From the cell containing the given text, extract its center point as [x, y] coordinate. 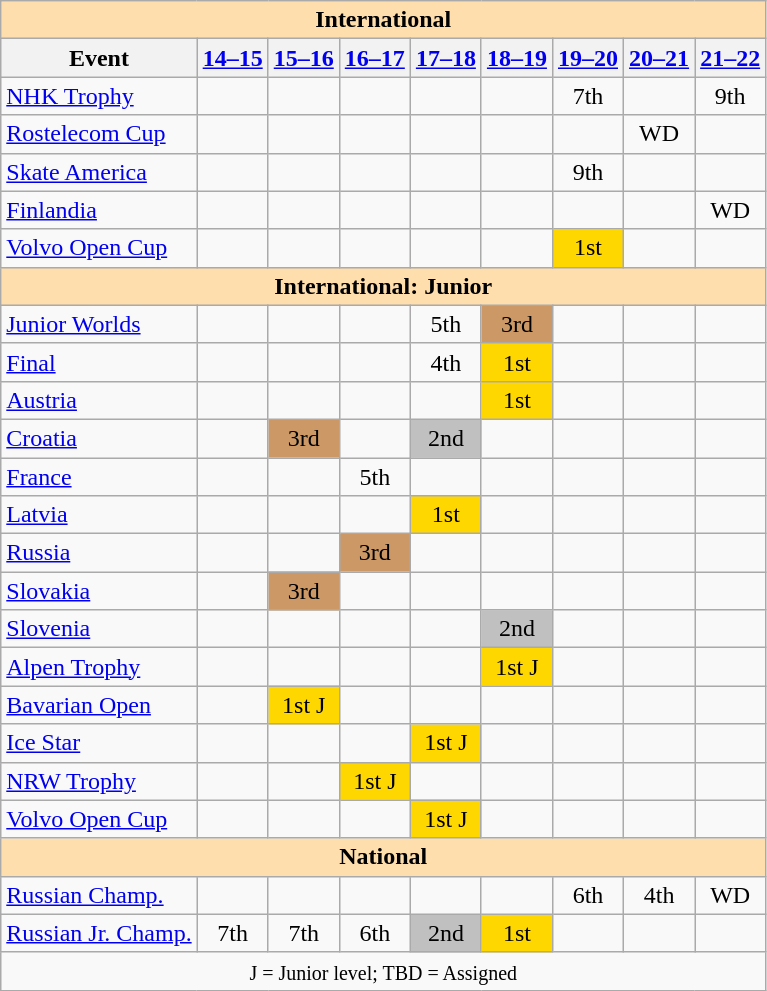
20–21 [660, 58]
Russian Jr. Champ. [99, 933]
International [384, 20]
Austria [99, 400]
Junior Worlds [99, 324]
Ice Star [99, 743]
NRW Trophy [99, 781]
21–22 [730, 58]
NHK Trophy [99, 96]
15–16 [304, 58]
Latvia [99, 515]
Slovenia [99, 629]
Alpen Trophy [99, 667]
France [99, 477]
Russia [99, 553]
Finlandia [99, 210]
Skate America [99, 172]
Final [99, 362]
Event [99, 58]
National [384, 857]
Rostelecom Cup [99, 134]
J = Junior level; TBD = Assigned [384, 971]
14–15 [232, 58]
Slovakia [99, 591]
Croatia [99, 438]
18–19 [516, 58]
Russian Champ. [99, 895]
Bavarian Open [99, 705]
16–17 [374, 58]
17–18 [446, 58]
International: Junior [384, 286]
19–20 [588, 58]
